Extract the [X, Y] coordinate from the center of the cell holding the provided text.  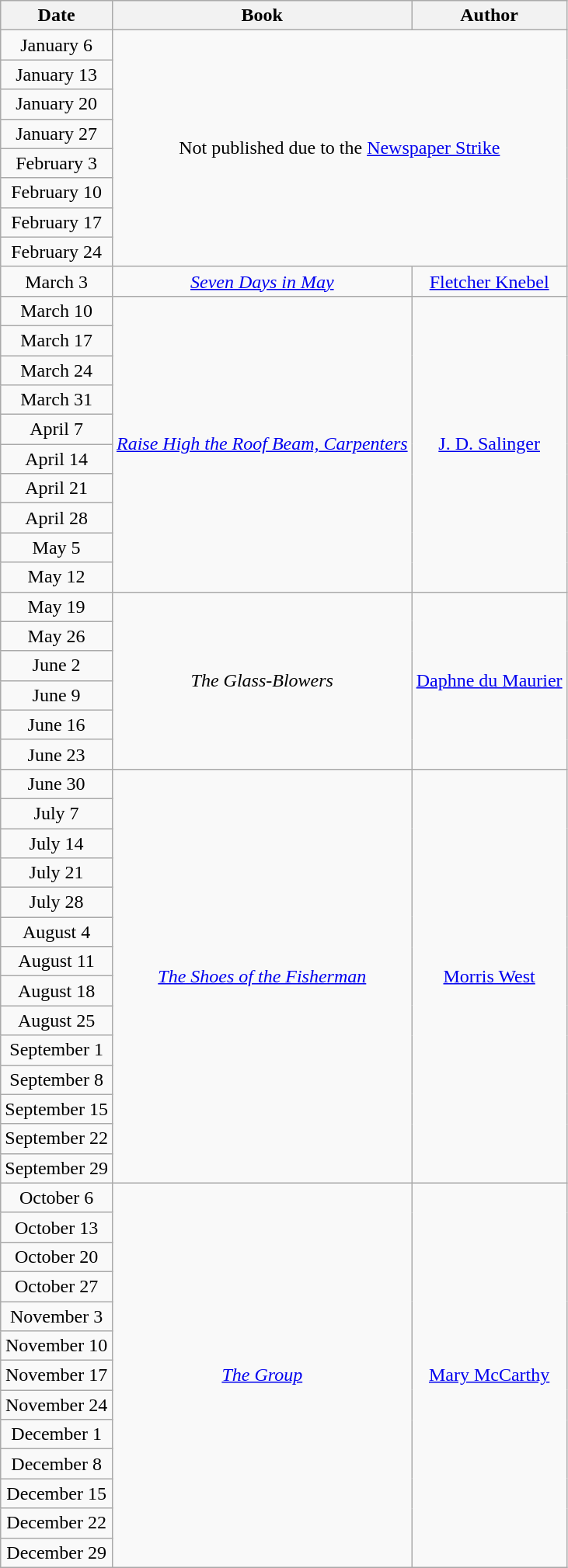
January 20 [57, 104]
May 26 [57, 636]
Raise High the Roof Beam, Carpenters [262, 444]
April 14 [57, 459]
August 18 [57, 991]
September 15 [57, 1109]
December 8 [57, 1464]
December 15 [57, 1493]
October 27 [57, 1286]
June 9 [57, 695]
September 8 [57, 1080]
The Group [262, 1375]
July 28 [57, 902]
July 21 [57, 873]
January 6 [57, 45]
March 10 [57, 311]
Seven Days in May [262, 281]
February 17 [57, 222]
April 21 [57, 488]
March 31 [57, 400]
September 22 [57, 1139]
The Glass-Blowers [262, 680]
January 27 [57, 134]
July 7 [57, 813]
Author [490, 16]
May 5 [57, 548]
September 1 [57, 1050]
August 4 [57, 932]
October 20 [57, 1257]
June 16 [57, 725]
November 10 [57, 1346]
March 3 [57, 281]
August 11 [57, 961]
October 13 [57, 1227]
Morris West [490, 975]
November 17 [57, 1375]
Book [262, 16]
March 17 [57, 340]
October 6 [57, 1198]
April 28 [57, 518]
June 23 [57, 754]
Not published due to the Newspaper Strike [339, 148]
November 3 [57, 1316]
June 2 [57, 666]
The Shoes of the Fisherman [262, 975]
December 29 [57, 1552]
February 24 [57, 252]
May 12 [57, 577]
November 24 [57, 1405]
May 19 [57, 607]
July 14 [57, 843]
Daphne du Maurier [490, 680]
August 25 [57, 1020]
December 1 [57, 1434]
June 30 [57, 784]
December 22 [57, 1523]
January 13 [57, 75]
March 24 [57, 370]
Mary McCarthy [490, 1375]
Fletcher Knebel [490, 281]
April 7 [57, 429]
September 29 [57, 1168]
Date [57, 16]
February 10 [57, 193]
February 3 [57, 163]
J. D. Salinger [490, 444]
